Return the (x, y) coordinate for the center point of the cell that contains the specified text.  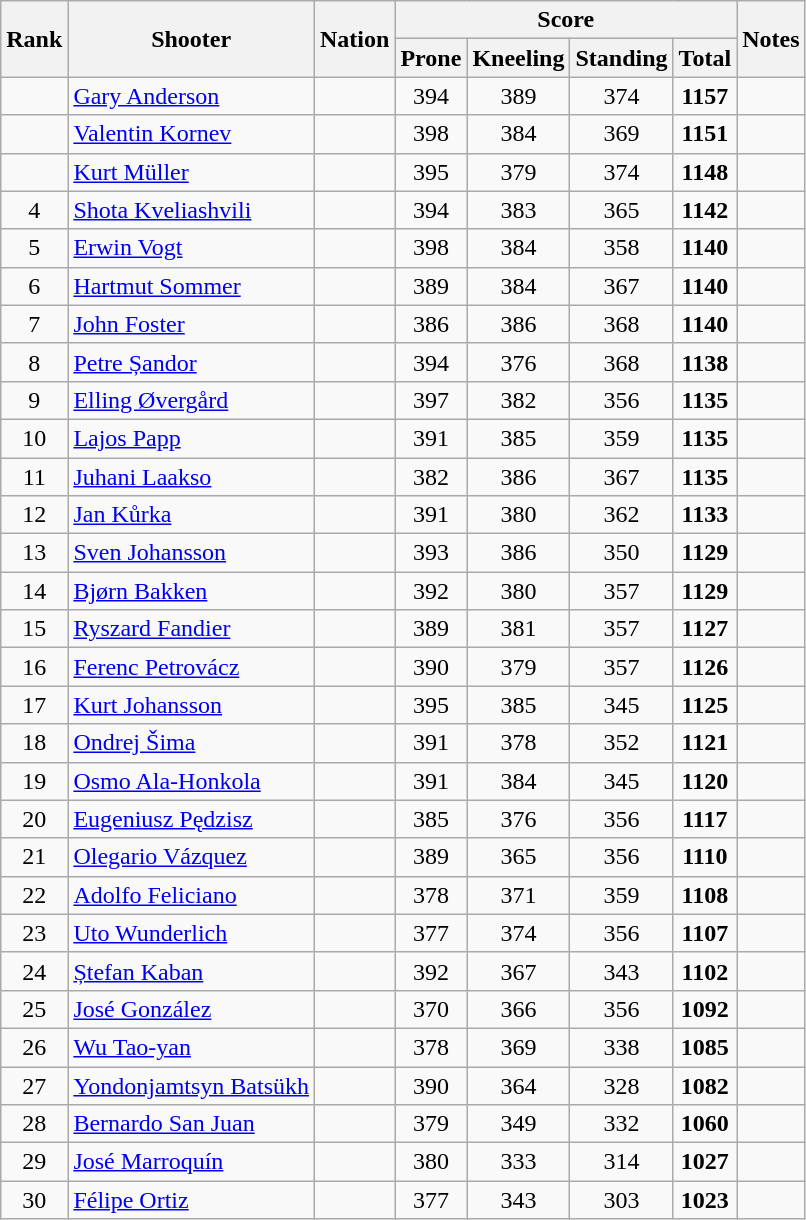
303 (622, 1200)
1092 (705, 1009)
8 (34, 362)
Sven Johansson (192, 553)
John Foster (192, 324)
21 (34, 857)
333 (518, 1162)
1127 (705, 629)
23 (34, 933)
Rank (34, 39)
Ryszard Fandier (192, 629)
Shooter (192, 39)
370 (431, 1009)
4 (34, 210)
Total (705, 58)
328 (622, 1085)
371 (518, 895)
1117 (705, 819)
350 (622, 553)
Valentin Kornev (192, 134)
Jan Kůrka (192, 515)
13 (34, 553)
16 (34, 667)
1125 (705, 705)
Bjørn Bakken (192, 591)
24 (34, 971)
362 (622, 515)
338 (622, 1047)
1110 (705, 857)
Juhani Laakso (192, 477)
6 (34, 286)
393 (431, 553)
1121 (705, 743)
Bernardo San Juan (192, 1124)
314 (622, 1162)
Olegario Vázquez (192, 857)
Kurt Müller (192, 172)
15 (34, 629)
17 (34, 705)
332 (622, 1124)
1085 (705, 1047)
358 (622, 248)
14 (34, 591)
364 (518, 1085)
20 (34, 819)
1027 (705, 1162)
Ștefan Kaban (192, 971)
Kurt Johansson (192, 705)
Petre Șandor (192, 362)
28 (34, 1124)
1102 (705, 971)
1023 (705, 1200)
Wu Tao-yan (192, 1047)
18 (34, 743)
349 (518, 1124)
Félipe Ortiz (192, 1200)
11 (34, 477)
Ferenc Petrovácz (192, 667)
12 (34, 515)
1151 (705, 134)
10 (34, 438)
Osmo Ala-Honkola (192, 781)
Standing (622, 58)
397 (431, 400)
Eugeniusz Pędzisz (192, 819)
1138 (705, 362)
Nation (355, 39)
Adolfo Feliciano (192, 895)
Elling Øvergård (192, 400)
1148 (705, 172)
1157 (705, 96)
Ondrej Šima (192, 743)
1108 (705, 895)
25 (34, 1009)
383 (518, 210)
352 (622, 743)
1142 (705, 210)
30 (34, 1200)
366 (518, 1009)
26 (34, 1047)
29 (34, 1162)
Shota Kveliashvili (192, 210)
1107 (705, 933)
1060 (705, 1124)
9 (34, 400)
5 (34, 248)
381 (518, 629)
Prone (431, 58)
Hartmut Sommer (192, 286)
1120 (705, 781)
José González (192, 1009)
Uto Wunderlich (192, 933)
Notes (771, 39)
1126 (705, 667)
22 (34, 895)
1133 (705, 515)
7 (34, 324)
1082 (705, 1085)
19 (34, 781)
José Marroquín (192, 1162)
Lajos Papp (192, 438)
Yondonjamtsyn Batsükh (192, 1085)
Kneeling (518, 58)
Gary Anderson (192, 96)
Erwin Vogt (192, 248)
Score (566, 20)
27 (34, 1085)
